Find where the given text appears and provide that cell's center as (x, y) coordinate. 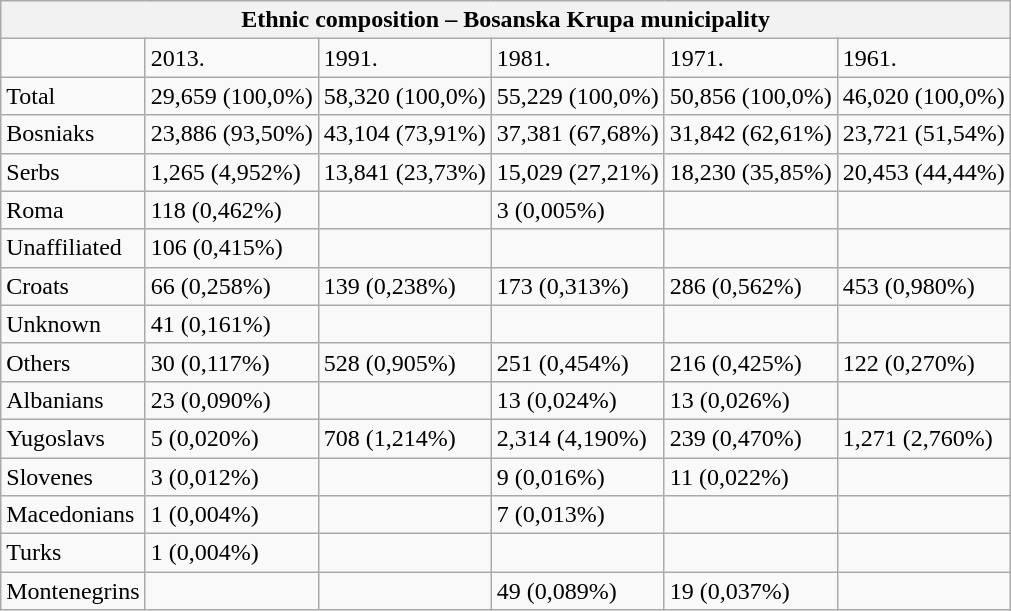
3 (0,012%) (232, 477)
Yugoslavs (73, 438)
239 (0,470%) (750, 438)
5 (0,020%) (232, 438)
7 (0,013%) (578, 515)
173 (0,313%) (578, 286)
9 (0,016%) (578, 477)
2013. (232, 58)
41 (0,161%) (232, 324)
1991. (404, 58)
Unaffiliated (73, 248)
1981. (578, 58)
18,230 (35,85%) (750, 172)
2,314 (4,190%) (578, 438)
3 (0,005%) (578, 210)
251 (0,454%) (578, 362)
55,229 (100,0%) (578, 96)
Serbs (73, 172)
46,020 (100,0%) (924, 96)
106 (0,415%) (232, 248)
Ethnic composition – Bosanska Krupa municipality (506, 20)
528 (0,905%) (404, 362)
13 (0,024%) (578, 400)
Albanians (73, 400)
23,886 (93,50%) (232, 134)
29,659 (100,0%) (232, 96)
31,842 (62,61%) (750, 134)
118 (0,462%) (232, 210)
139 (0,238%) (404, 286)
30 (0,117%) (232, 362)
1961. (924, 58)
708 (1,214%) (404, 438)
15,029 (27,21%) (578, 172)
453 (0,980%) (924, 286)
43,104 (73,91%) (404, 134)
49 (0,089%) (578, 591)
23 (0,090%) (232, 400)
13 (0,026%) (750, 400)
Unknown (73, 324)
13,841 (23,73%) (404, 172)
11 (0,022%) (750, 477)
Bosniaks (73, 134)
Croats (73, 286)
23,721 (51,54%) (924, 134)
1971. (750, 58)
37,381 (67,68%) (578, 134)
Montenegrins (73, 591)
216 (0,425%) (750, 362)
Total (73, 96)
20,453 (44,44%) (924, 172)
Turks (73, 553)
50,856 (100,0%) (750, 96)
Slovenes (73, 477)
Others (73, 362)
58,320 (100,0%) (404, 96)
19 (0,037%) (750, 591)
1,271 (2,760%) (924, 438)
286 (0,562%) (750, 286)
1,265 (4,952%) (232, 172)
Roma (73, 210)
Macedonians (73, 515)
66 (0,258%) (232, 286)
122 (0,270%) (924, 362)
